Locate the cell with the specified text and output its (X, Y) center coordinate. 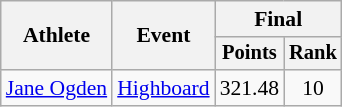
Points (250, 54)
Athlete (56, 36)
Highboard (163, 88)
Final (278, 19)
Jane Ogden (56, 88)
321.48 (250, 88)
Event (163, 36)
10 (313, 88)
Rank (313, 54)
